Capture the cell that displays the provided text and extract its (X, Y) central coordinate. 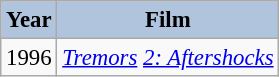
Year (29, 20)
Tremors 2: Aftershocks (168, 58)
Film (168, 20)
1996 (29, 58)
